Scan for the cell matching the given text and deliver its (x, y) coordinate at center. 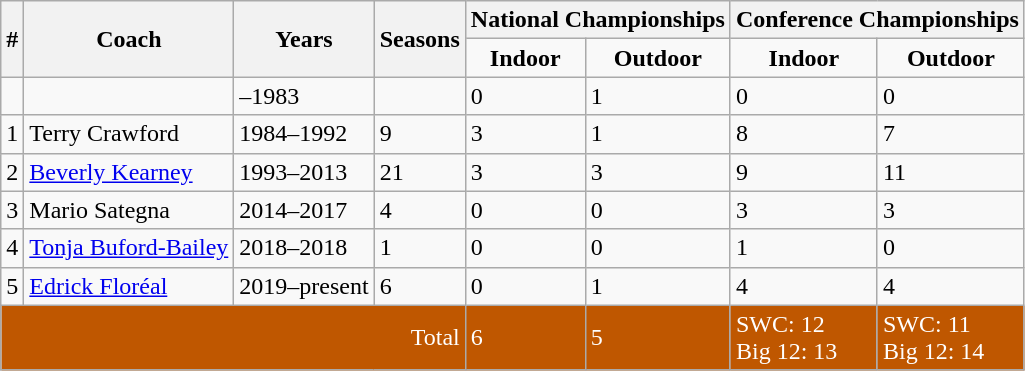
1993–2013 (304, 172)
11 (950, 172)
National Championships (598, 20)
21 (420, 172)
–1983 (304, 96)
# (12, 39)
Coach (129, 39)
SWC: 11Big 12: 14 (950, 338)
2 (12, 172)
SWC: 12Big 12: 13 (804, 338)
2018–2018 (304, 248)
Conference Championships (877, 20)
Seasons (420, 39)
Beverly Kearney (129, 172)
1984–1992 (304, 134)
7 (950, 134)
Edrick Floréal (129, 286)
2019–present (304, 286)
Tonja Buford-Bailey (129, 248)
Mario Sategna (129, 210)
Years (304, 39)
2014–2017 (304, 210)
8 (804, 134)
Terry Crawford (129, 134)
Total (234, 338)
